Return the (X, Y) coordinate for the center point of the cell that contains the specified text.  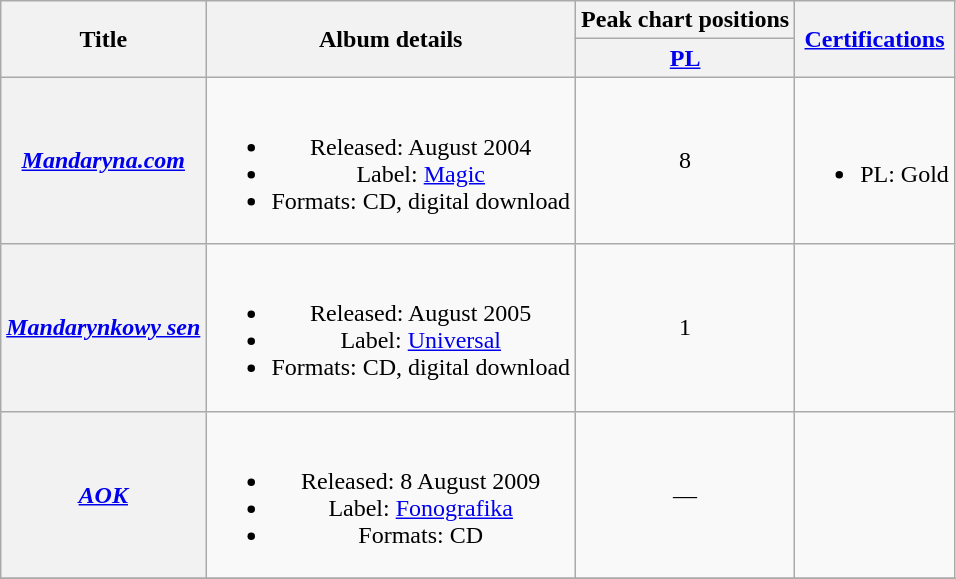
Album details (391, 39)
Peak chart positions (686, 20)
Released: August 2005Label: UniversalFormats: CD, digital download (391, 328)
— (686, 494)
Title (104, 39)
Mandaryna.com (104, 160)
Certifications (875, 39)
Mandarynkowy sen (104, 328)
1 (686, 328)
AOK (104, 494)
Released: 8 August 2009Label: FonografikaFormats: CD (391, 494)
8 (686, 160)
PL: Gold (875, 160)
Released: August 2004Label: MagicFormats: CD, digital download (391, 160)
PL (686, 58)
